Pinpoint the cell where the given text exists, returning its (X, Y) midpoint coordinate. 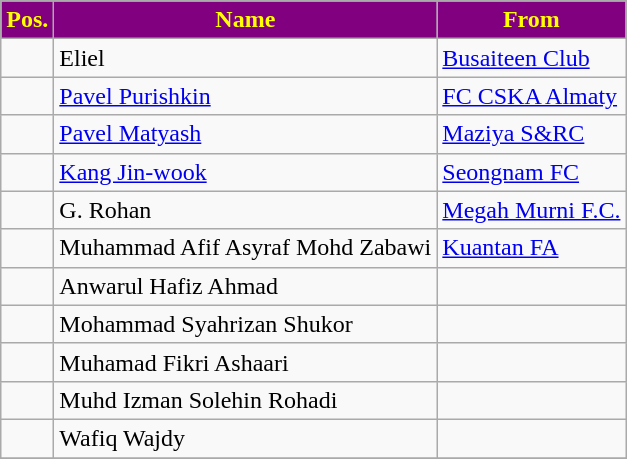
G. Rohan (246, 210)
Busaiteen Club (532, 58)
Kang Jin-wook (246, 172)
Kuantan FA (532, 248)
FC CSKA Almaty (532, 96)
Maziya S&RC (532, 134)
Eliel (246, 58)
Megah Murni F.C. (532, 210)
Pavel Matyash (246, 134)
Name (246, 20)
From (532, 20)
Wafiq Wajdy (246, 438)
Muhd Izman Solehin Rohadi (246, 400)
Anwarul Hafiz Ahmad (246, 286)
Pavel Purishkin (246, 96)
Muhammad Afif Asyraf Mohd Zabawi (246, 248)
Seongnam FC (532, 172)
Muhamad Fikri Ashaari (246, 362)
Pos. (28, 20)
Mohammad Syahrizan Shukor (246, 324)
